Detect which cell encompasses the target text, then output its (x, y) center coordinate. 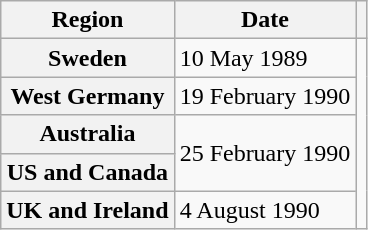
25 February 1990 (265, 153)
Date (265, 20)
19 February 1990 (265, 96)
Sweden (88, 58)
UK and Ireland (88, 210)
10 May 1989 (265, 58)
West Germany (88, 96)
Region (88, 20)
4 August 1990 (265, 210)
US and Canada (88, 172)
Australia (88, 134)
